Capture the cell that displays the provided text and extract its (x, y) central coordinate. 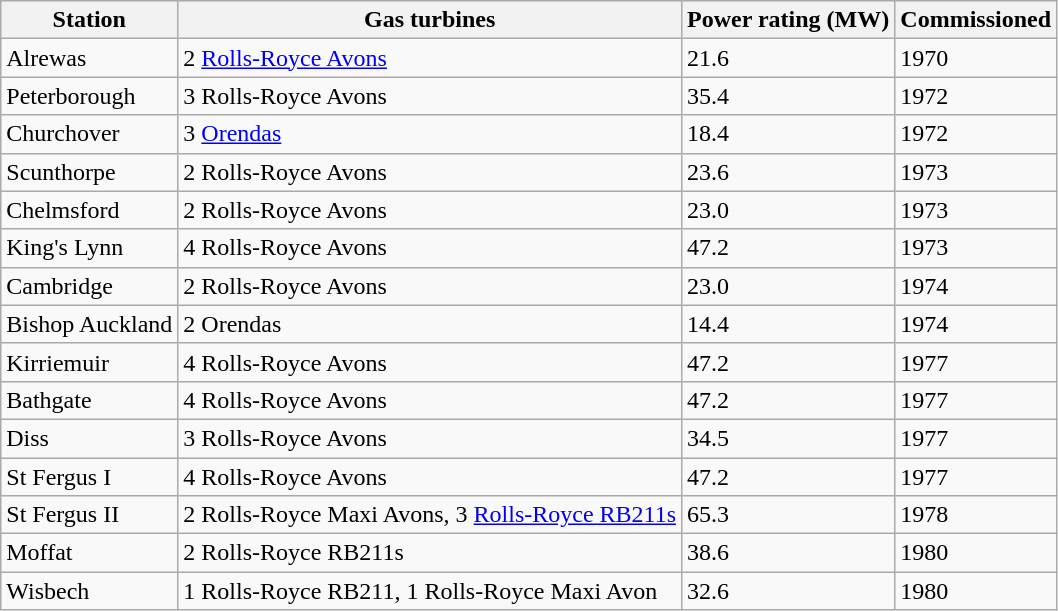
Kirriemuir (90, 362)
1970 (976, 58)
38.6 (788, 553)
2 Rolls-Royce RB211s (430, 553)
3 Orendas (430, 134)
King's Lynn (90, 248)
Power rating (MW) (788, 20)
1978 (976, 515)
34.5 (788, 438)
Alrewas (90, 58)
2 Rolls-Royce Maxi Avons, 3 Rolls-Royce RB211s (430, 515)
Peterborough (90, 96)
Wisbech (90, 591)
14.4 (788, 324)
2 Orendas (430, 324)
21.6 (788, 58)
1 Rolls-Royce RB211, 1 Rolls-Royce Maxi Avon (430, 591)
Chelmsford (90, 210)
St Fergus I (90, 477)
Bishop Auckland (90, 324)
32.6 (788, 591)
Cambridge (90, 286)
18.4 (788, 134)
23.6 (788, 172)
St Fergus II (90, 515)
Diss (90, 438)
Commissioned (976, 20)
65.3 (788, 515)
35.4 (788, 96)
Station (90, 20)
Scunthorpe (90, 172)
Bathgate (90, 400)
Moffat (90, 553)
Churchover (90, 134)
Gas turbines (430, 20)
